Identify which cell holds the provided text, then report its (X, Y) central coordinate. 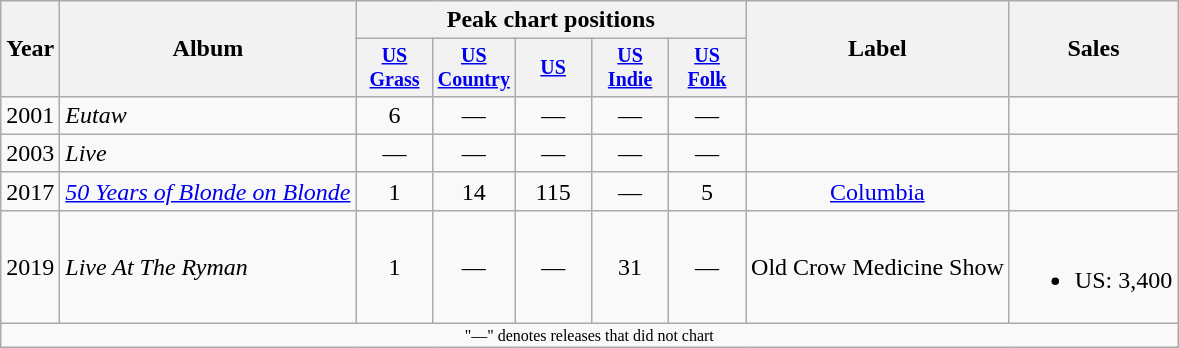
14 (474, 191)
5 (708, 191)
115 (554, 191)
US (554, 68)
Peak chart positions (551, 20)
31 (630, 266)
2017 (30, 191)
US Country (474, 68)
Old Crow Medicine Show (878, 266)
USIndie (630, 68)
2001 (30, 115)
Album (208, 49)
Live At The Ryman (208, 266)
"—" denotes releases that did not chart (590, 336)
50 Years of Blonde on Blonde (208, 191)
6 (394, 115)
Label (878, 49)
Live (208, 153)
USFolk (708, 68)
US: 3,400 (1093, 266)
Sales (1093, 49)
Eutaw (208, 115)
2019 (30, 266)
Year (30, 49)
2003 (30, 153)
Columbia (878, 191)
US Grass (394, 68)
